Pinpoint the cell where the given text exists, returning its (x, y) midpoint coordinate. 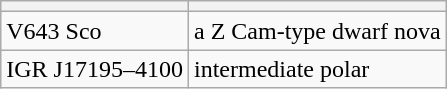
V643 Sco (95, 31)
intermediate polar (317, 69)
a Z Cam-type dwarf nova (317, 31)
IGR J17195–4100 (95, 69)
